From the cell containing the given text, extract its center point as [x, y] coordinate. 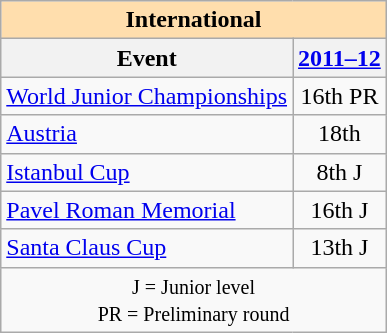
16th J [340, 210]
Pavel Roman Memorial [147, 210]
International [194, 20]
16th PR [340, 96]
18th [340, 134]
World Junior Championships [147, 96]
Istanbul Cup [147, 172]
2011–12 [340, 58]
13th J [340, 248]
Austria [147, 134]
Event [147, 58]
Santa Claus Cup [147, 248]
8th J [340, 172]
J = Junior level PR = Preliminary round [194, 300]
